Pinpoint the cell where the given text exists, returning its (X, Y) midpoint coordinate. 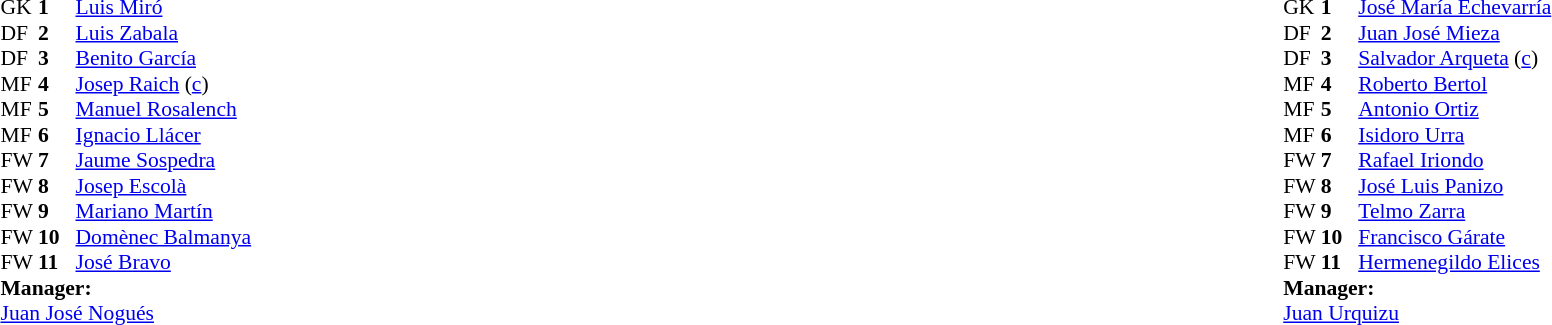
Josep Raich (c) (164, 84)
Rafael Iriondo (1454, 161)
Isidoro Urra (1454, 135)
Francisco Gárate (1454, 237)
Roberto Bertol (1454, 84)
José Luis Panizo (1454, 186)
Domènec Balmanya (164, 237)
Jaume Sospedra (164, 161)
Manuel Rosalench (164, 109)
José Bravo (164, 263)
Ignacio Llácer (164, 135)
Josep Escolà (164, 186)
Juan José Mieza (1454, 33)
Mariano Martín (164, 211)
Salvador Arqueta (c) (1454, 59)
Telmo Zarra (1454, 211)
Benito García (164, 59)
Hermenegildo Elices (1454, 263)
Antonio Ortiz (1454, 109)
Luis Zabala (164, 33)
